Provide the (x, y) coordinate of the cell's center where the given text is located.  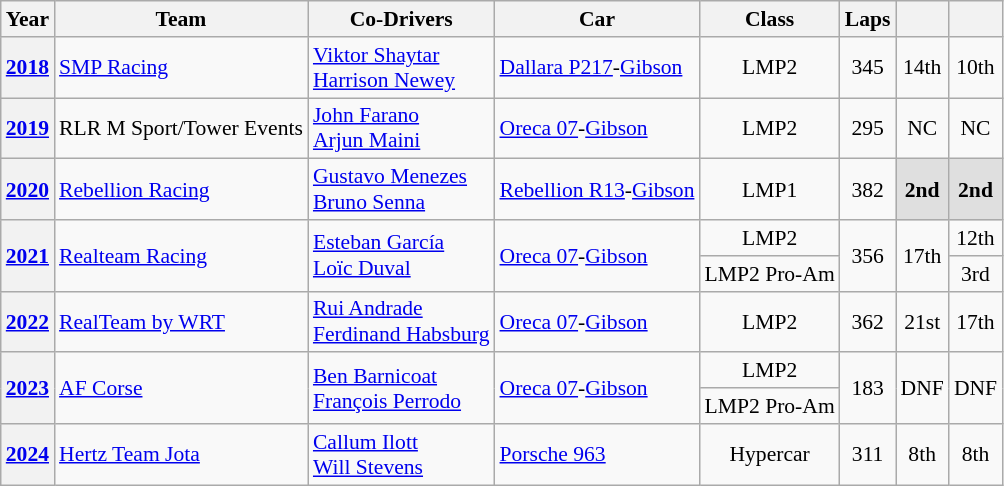
Callum Ilott Will Stevens (402, 454)
Ben Barnicoat François Perrodo (402, 388)
12th (976, 238)
Realteam Racing (181, 256)
SMP Racing (181, 68)
345 (868, 68)
Esteban García Loïc Duval (402, 256)
Rui Andrade Ferdinand Habsburg (402, 322)
183 (868, 388)
311 (868, 454)
Rebellion R13-Gibson (596, 190)
John Farano Arjun Maini (402, 128)
Hypercar (769, 454)
21st (922, 322)
2020 (28, 190)
Co-Drivers (402, 19)
2019 (28, 128)
Rebellion Racing (181, 190)
14th (922, 68)
Class (769, 19)
RealTeam by WRT (181, 322)
Porsche 963 (596, 454)
2024 (28, 454)
10th (976, 68)
295 (868, 128)
2022 (28, 322)
3rd (976, 274)
2018 (28, 68)
Team (181, 19)
Viktor Shaytar Harrison Newey (402, 68)
RLR M Sport/Tower Events (181, 128)
LMP1 (769, 190)
356 (868, 256)
AF Corse (181, 388)
Dallara P217-Gibson (596, 68)
362 (868, 322)
2023 (28, 388)
Year (28, 19)
Laps (868, 19)
382 (868, 190)
2021 (28, 256)
Hertz Team Jota (181, 454)
Gustavo Menezes Bruno Senna (402, 190)
Car (596, 19)
